Extract the [X, Y] coordinate from the center of the cell holding the provided text.  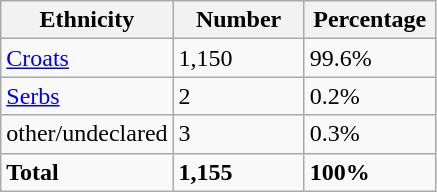
1,150 [238, 58]
Serbs [87, 96]
Ethnicity [87, 20]
100% [370, 172]
99.6% [370, 58]
3 [238, 134]
2 [238, 96]
Total [87, 172]
1,155 [238, 172]
0.3% [370, 134]
Number [238, 20]
Croats [87, 58]
Percentage [370, 20]
0.2% [370, 96]
other/undeclared [87, 134]
